Return the (X, Y) coordinate for the center point of the cell that contains the specified text.  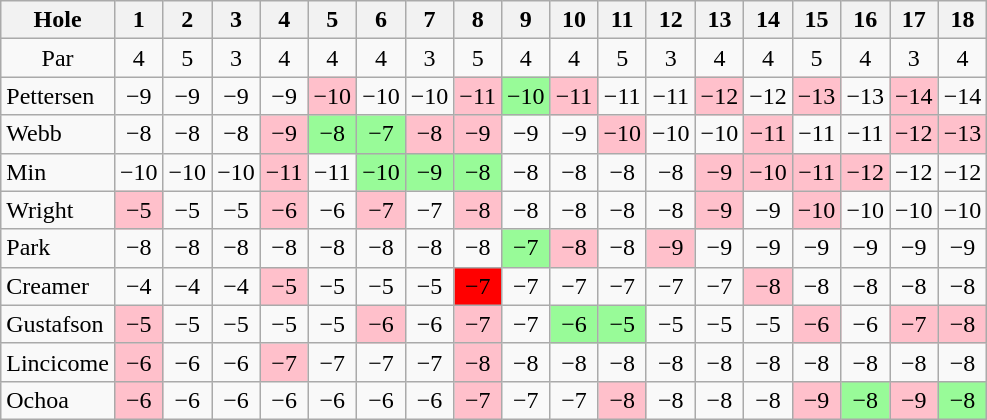
17 (914, 20)
15 (816, 20)
Wright (58, 210)
11 (622, 20)
Creamer (58, 286)
10 (574, 20)
Lincicome (58, 362)
7 (430, 20)
1 (138, 20)
14 (768, 20)
Webb (58, 134)
Par (58, 58)
Ochoa (58, 400)
Min (58, 172)
2 (188, 20)
Pettersen (58, 96)
13 (720, 20)
9 (526, 20)
Gustafson (58, 324)
6 (382, 20)
16 (866, 20)
8 (478, 20)
18 (962, 20)
12 (670, 20)
Hole (58, 20)
Park (58, 248)
